From the cell containing the given text, extract its center point as [X, Y] coordinate. 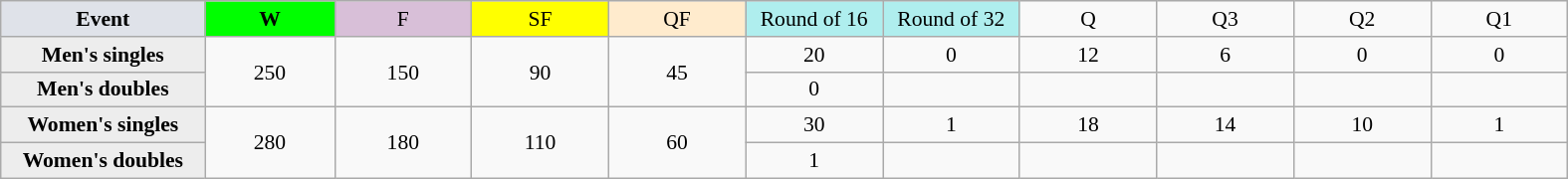
60 [677, 143]
SF [541, 19]
QF [677, 19]
180 [403, 143]
14 [1226, 125]
Men's singles [104, 55]
Men's doubles [104, 89]
Event [104, 19]
Women's doubles [104, 161]
Q [1088, 19]
Q3 [1226, 19]
18 [1088, 125]
110 [541, 143]
Round of 16 [814, 19]
12 [1088, 55]
Round of 32 [951, 19]
Women's singles [104, 125]
150 [403, 72]
W [270, 19]
90 [541, 72]
20 [814, 55]
F [403, 19]
Q2 [1362, 19]
6 [1226, 55]
10 [1362, 125]
Q1 [1499, 19]
45 [677, 72]
30 [814, 125]
250 [270, 72]
280 [270, 143]
